Locate the cell with the specified text and output its (X, Y) center coordinate. 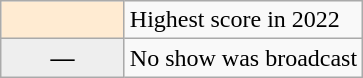
Highest score in 2022 (243, 20)
No show was broadcast (243, 58)
— (63, 58)
